Provide the (X, Y) coordinate of the cell's center where the given text is located.  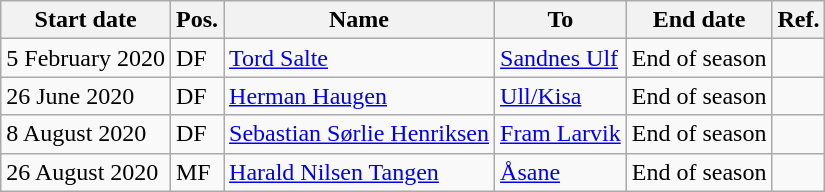
MF (196, 172)
To (561, 20)
End date (699, 20)
Tord Salte (360, 58)
Fram Larvik (561, 134)
8 August 2020 (86, 134)
Sebastian Sørlie Henriksen (360, 134)
5 February 2020 (86, 58)
Ull/Kisa (561, 96)
Ref. (798, 20)
Name (360, 20)
26 August 2020 (86, 172)
Herman Haugen (360, 96)
Åsane (561, 172)
Pos. (196, 20)
Sandnes Ulf (561, 58)
Harald Nilsen Tangen (360, 172)
26 June 2020 (86, 96)
Start date (86, 20)
